Scan for the cell matching the given text and deliver its [X, Y] coordinate at center. 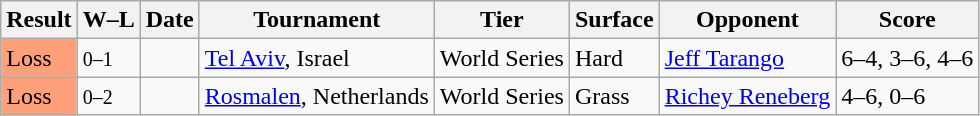
Grass [614, 96]
4–6, 0–6 [908, 96]
Date [170, 20]
Jeff Tarango [748, 58]
0–1 [108, 58]
Richey Reneberg [748, 96]
Score [908, 20]
Hard [614, 58]
Result [39, 20]
Rosmalen, Netherlands [316, 96]
6–4, 3–6, 4–6 [908, 58]
Opponent [748, 20]
Surface [614, 20]
0–2 [108, 96]
Tel Aviv, Israel [316, 58]
Tier [502, 20]
Tournament [316, 20]
W–L [108, 20]
